Determine the (x, y) coordinate at the center of the cell enclosing the given text.  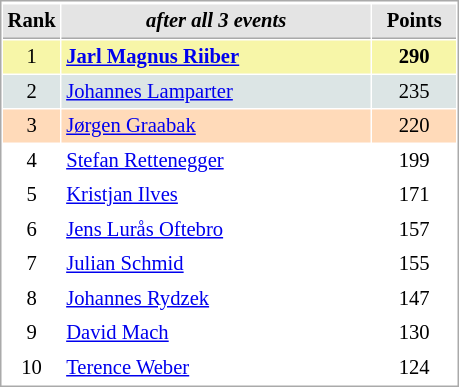
147 (414, 298)
171 (414, 194)
4 (32, 160)
Stefan Rettenegger (216, 160)
3 (32, 126)
Jarl Magnus Riiber (216, 56)
157 (414, 230)
7 (32, 264)
Kristjan Ilves (216, 194)
Julian Schmid (216, 264)
Jens Lurås Oftebro (216, 230)
after all 3 events (216, 21)
2 (32, 92)
6 (32, 230)
Jørgen Graabak (216, 126)
1 (32, 56)
235 (414, 92)
220 (414, 126)
Johannes Rydzek (216, 298)
290 (414, 56)
130 (414, 332)
Rank (32, 21)
124 (414, 368)
199 (414, 160)
9 (32, 332)
155 (414, 264)
Johannes Lamparter (216, 92)
8 (32, 298)
Points (414, 21)
10 (32, 368)
Terence Weber (216, 368)
5 (32, 194)
David Mach (216, 332)
